For the text-containing cell, return its midpoint in (x, y) coordinate format. 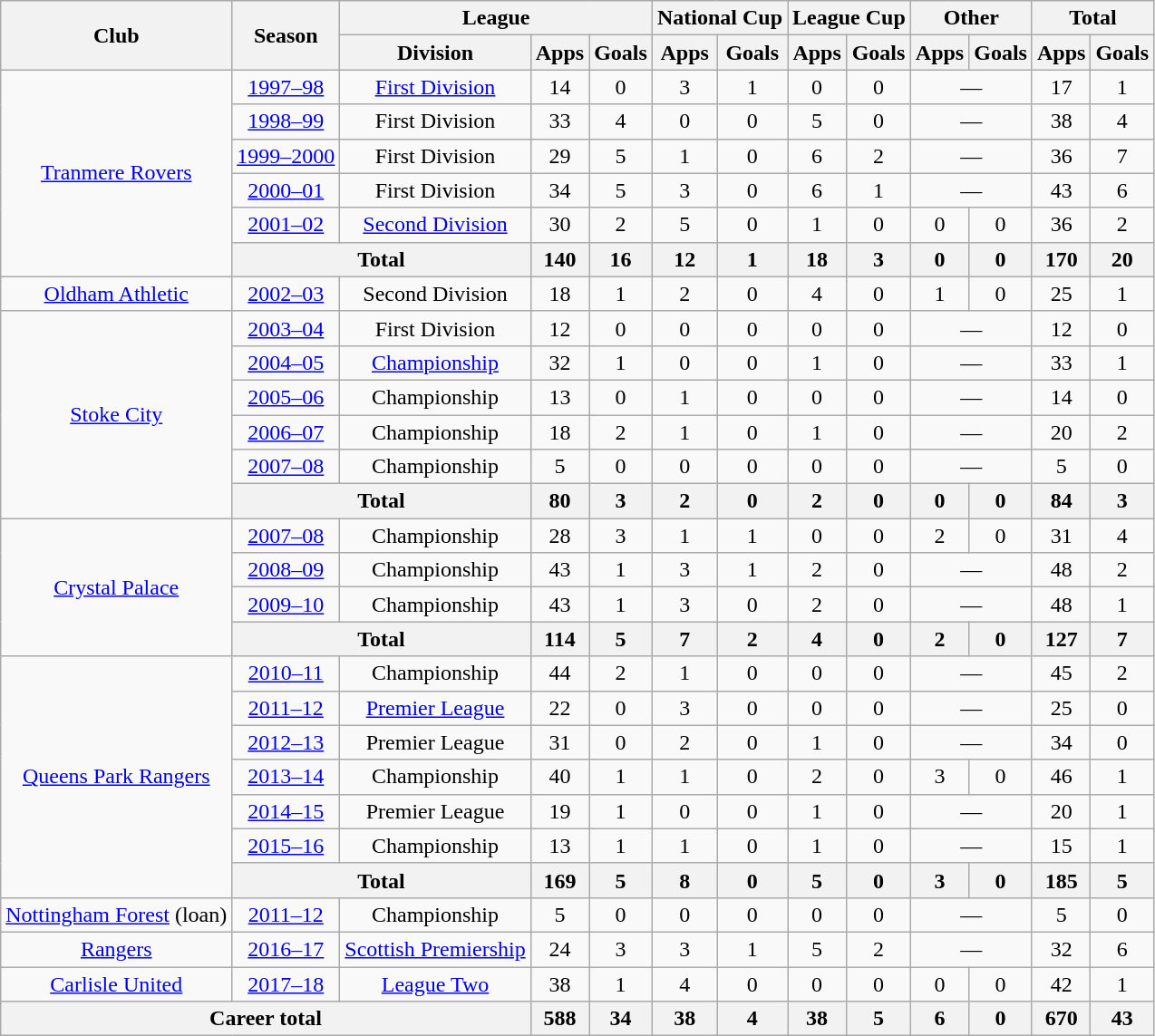
1998–99 (286, 121)
185 (1061, 880)
2000–01 (286, 190)
Tranmere Rovers (116, 173)
Scottish Premiership (435, 949)
Crystal Palace (116, 587)
40 (559, 777)
1997–98 (286, 87)
Club (116, 35)
8 (684, 880)
114 (559, 639)
1999–2000 (286, 156)
29 (559, 156)
28 (559, 536)
16 (621, 259)
Stoke City (116, 414)
League (497, 18)
Division (435, 53)
Queens Park Rangers (116, 777)
588 (559, 1019)
Carlisle United (116, 983)
2013–14 (286, 777)
46 (1061, 777)
Nottingham Forest (loan) (116, 915)
17 (1061, 87)
30 (559, 225)
League Cup (849, 18)
League Two (435, 983)
44 (559, 673)
19 (559, 811)
80 (559, 501)
127 (1061, 639)
2017–18 (286, 983)
Oldham Athletic (116, 294)
42 (1061, 983)
2009–10 (286, 605)
45 (1061, 673)
Season (286, 35)
2016–17 (286, 949)
Rangers (116, 949)
2003–04 (286, 328)
2002–03 (286, 294)
2006–07 (286, 432)
22 (559, 708)
2005–06 (286, 397)
2015–16 (286, 846)
84 (1061, 501)
140 (559, 259)
15 (1061, 846)
24 (559, 949)
670 (1061, 1019)
170 (1061, 259)
2004–05 (286, 363)
2014–15 (286, 811)
2010–11 (286, 673)
Other (971, 18)
2008–09 (286, 570)
169 (559, 880)
2012–13 (286, 742)
Career total (266, 1019)
National Cup (720, 18)
2001–02 (286, 225)
